Output the (x, y) coordinate of the center of the cell containing the given text.  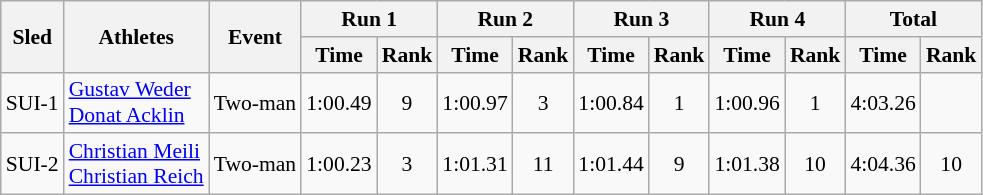
Run 3 (641, 19)
Run 1 (369, 19)
1:01.31 (474, 164)
Sled (32, 36)
Run 2 (505, 19)
1:00.96 (746, 102)
Event (256, 36)
Total (913, 19)
4:04.36 (882, 164)
Run 4 (777, 19)
SUI-1 (32, 102)
SUI-2 (32, 164)
1:00.97 (474, 102)
11 (544, 164)
Athletes (136, 36)
1:00.84 (610, 102)
1:00.23 (338, 164)
Christian MeiliChristian Reich (136, 164)
Gustav WederDonat Acklin (136, 102)
1:00.49 (338, 102)
1:01.38 (746, 164)
1:01.44 (610, 164)
4:03.26 (882, 102)
